Detect which cell encompasses the target text, then output its (X, Y) center coordinate. 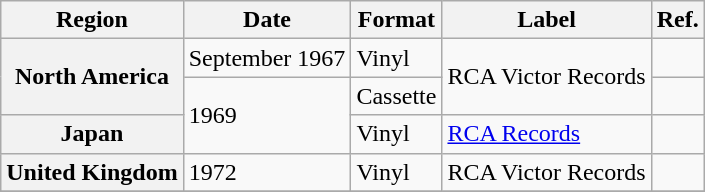
1969 (267, 115)
Region (92, 20)
Format (396, 20)
September 1967 (267, 58)
1972 (267, 172)
Cassette (396, 96)
North America (92, 77)
Date (267, 20)
RCA Records (546, 134)
United Kingdom (92, 172)
Label (546, 20)
Japan (92, 134)
Ref. (678, 20)
